Return (X, Y) of the center of cell containing provided text 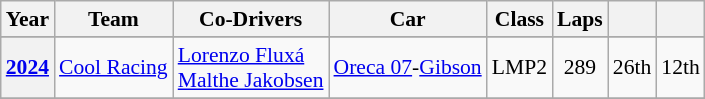
Laps (580, 19)
Cool Racing (114, 68)
26th (632, 68)
LMP2 (520, 68)
2024 (28, 68)
Oreca 07-Gibson (408, 68)
12th (680, 68)
Co-Drivers (251, 19)
Car (408, 19)
Lorenzo Fluxá Malthe Jakobsen (251, 68)
Class (520, 19)
289 (580, 68)
Team (114, 19)
Year (28, 19)
